Identify which cell holds the provided text, then report its [X, Y] central coordinate. 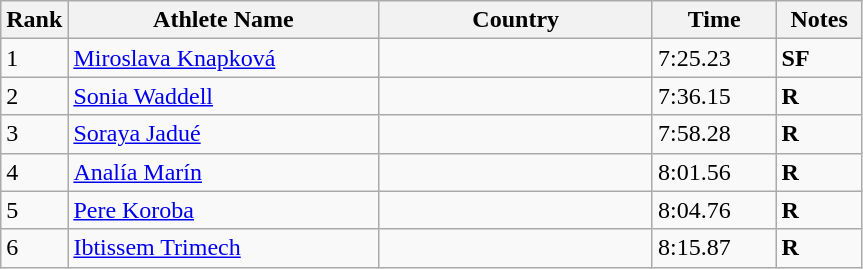
7:58.28 [714, 134]
1 [34, 58]
Notes [819, 20]
Rank [34, 20]
7:25.23 [714, 58]
5 [34, 210]
Analía Marín [224, 172]
Miroslava Knapková [224, 58]
Country [516, 20]
8:01.56 [714, 172]
Pere Koroba [224, 210]
8:04.76 [714, 210]
4 [34, 172]
8:15.87 [714, 248]
7:36.15 [714, 96]
6 [34, 248]
Sonia Waddell [224, 96]
Soraya Jadué [224, 134]
3 [34, 134]
SF [819, 58]
Ibtissem Trimech [224, 248]
2 [34, 96]
Athlete Name [224, 20]
Time [714, 20]
